Scan for the cell matching the given text and deliver its [x, y] coordinate at center. 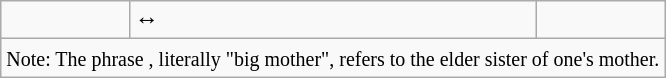
↔ [332, 20]
Note: The phrase , literally "big mother", refers to the elder sister of one's mother. [333, 58]
